Pinpoint the cell where the given text exists, returning its (X, Y) midpoint coordinate. 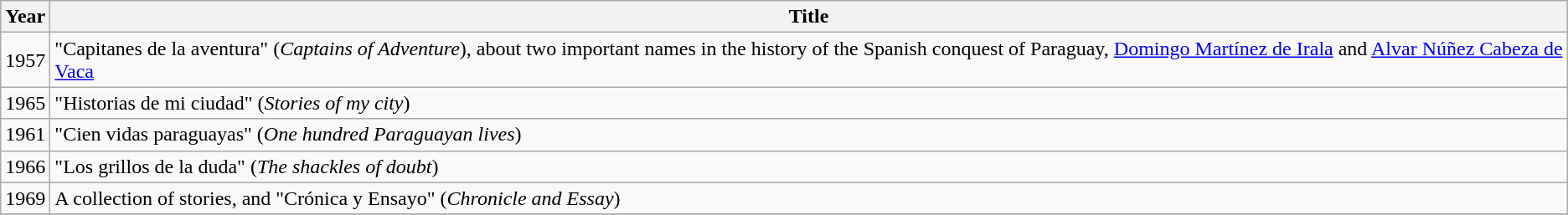
"Los grillos de la duda" (The shackles of doubt) (809, 166)
Year (25, 17)
1957 (25, 60)
A collection of stories, and "Crónica y Ensayo" (Chronicle and Essay) (809, 198)
"Cien vidas paraguayas" (One hundred Paraguayan lives) (809, 135)
1966 (25, 166)
Title (809, 17)
"Historias de mi ciudad" (Stories of my city) (809, 103)
1965 (25, 103)
1961 (25, 135)
1969 (25, 198)
